Find where the given text appears and provide that cell's center as (X, Y) coordinate. 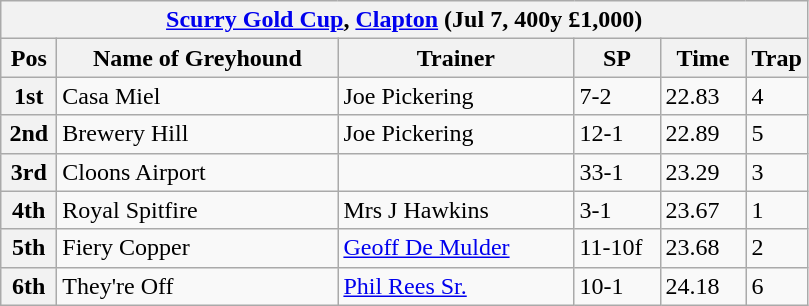
Scurry Gold Cup, Clapton (Jul 7, 400y £1,000) (404, 20)
Pos (29, 58)
33-1 (617, 172)
Fiery Copper (198, 248)
Phil Rees Sr. (456, 286)
5 (776, 134)
1 (776, 210)
12-1 (617, 134)
2nd (29, 134)
6th (29, 286)
3 (776, 172)
1st (29, 96)
Cloons Airport (198, 172)
10-1 (617, 286)
2 (776, 248)
Name of Greyhound (198, 58)
5th (29, 248)
3rd (29, 172)
Time (703, 58)
22.83 (703, 96)
22.89 (703, 134)
Trap (776, 58)
4th (29, 210)
11-10f (617, 248)
Brewery Hill (198, 134)
23.67 (703, 210)
24.18 (703, 286)
4 (776, 96)
Casa Miel (198, 96)
Royal Spitfire (198, 210)
23.68 (703, 248)
They're Off (198, 286)
6 (776, 286)
Geoff De Mulder (456, 248)
3-1 (617, 210)
7-2 (617, 96)
Mrs J Hawkins (456, 210)
Trainer (456, 58)
23.29 (703, 172)
SP (617, 58)
